Scan for the cell matching the given text and deliver its (X, Y) coordinate at center. 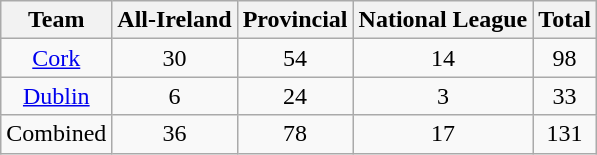
98 (565, 58)
Total (565, 20)
14 (443, 58)
78 (295, 134)
17 (443, 134)
30 (174, 58)
All-Ireland (174, 20)
3 (443, 96)
36 (174, 134)
Team (56, 20)
Dublin (56, 96)
6 (174, 96)
33 (565, 96)
24 (295, 96)
131 (565, 134)
National League (443, 20)
Provincial (295, 20)
Combined (56, 134)
Cork (56, 58)
54 (295, 58)
